Return [X, Y] of the center of cell containing provided text 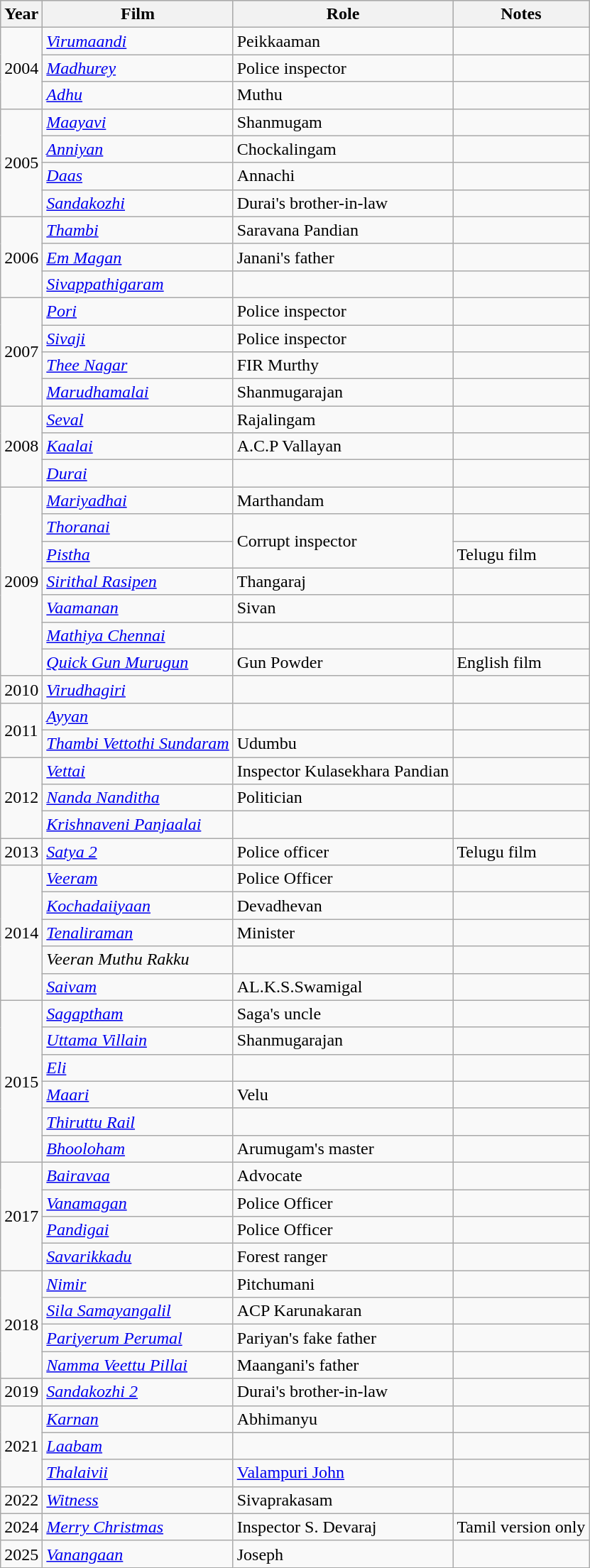
Minister [343, 933]
Sivaji [138, 339]
Em Magan [138, 257]
Kochadaiiyaan [138, 906]
Thalaivii [138, 1473]
Abhimanyu [343, 1419]
Savarikkadu [138, 1257]
Virumaandi [138, 41]
Peikkaaman [343, 41]
Maangani's father [343, 1365]
Madhurey [138, 68]
Krishnaveni Panjaalai [138, 825]
Inspector S. Devaraj [343, 1527]
Saravana Pandian [343, 230]
ACP Karunakaran [343, 1311]
Vaamanan [138, 608]
Pori [138, 311]
Gun Powder [343, 662]
Pitchumani [343, 1284]
2007 [21, 351]
2008 [21, 446]
Sandakozhi [138, 203]
Maayavi [138, 122]
2012 [21, 797]
Marthandam [343, 500]
Bhooloham [138, 1148]
2017 [21, 1216]
Bairavaa [138, 1175]
Forest ranger [343, 1257]
FIR Murthy [343, 366]
Thambi Vettothi Sundaram [138, 743]
2021 [21, 1446]
Nanda Nanditha [138, 798]
2024 [21, 1527]
Thambi [138, 230]
Eli [138, 1068]
Seval [138, 420]
Mariyadhai [138, 500]
Marudhamalai [138, 393]
Saga's uncle [343, 1014]
Thiruttu Rail [138, 1122]
Devadhevan [343, 906]
Sivan [343, 608]
Rajalingam [343, 420]
Pariyan's fake father [343, 1338]
Laabam [138, 1446]
Veeran Muthu Rakku [138, 960]
Arumugam's master [343, 1148]
Chockalingam [343, 149]
Namma Veettu Pillai [138, 1365]
2019 [21, 1392]
Police officer [343, 852]
2022 [21, 1500]
Valampuri John [343, 1473]
Udumbu [343, 743]
Sila Samayangalil [138, 1311]
Film [138, 14]
Adhu [138, 95]
Virudhagiri [138, 689]
Witness [138, 1500]
English film [521, 662]
2006 [21, 257]
Karnan [138, 1419]
2014 [21, 933]
Vanamagan [138, 1203]
Sandakozhi 2 [138, 1392]
Corrupt inspector [343, 541]
Durai [138, 473]
2010 [21, 689]
Pistha [138, 554]
Politician [343, 798]
2009 [21, 581]
Merry Christmas [138, 1527]
Pariyerum Perumal [138, 1338]
Year [21, 14]
2018 [21, 1325]
2013 [21, 852]
2005 [21, 163]
Shanmugam [343, 122]
Daas [138, 176]
Thee Nagar [138, 366]
Veeram [138, 879]
2025 [21, 1554]
Annachi [343, 176]
Tenaliraman [138, 933]
Notes [521, 14]
Ayyan [138, 716]
Quick Gun Murugun [138, 662]
Mathiya Chennai [138, 635]
Nimir [138, 1284]
A.C.P Vallayan [343, 446]
Sivappathigaram [138, 284]
Vanangaan [138, 1554]
Janani's father [343, 257]
Joseph [343, 1554]
Pandigai [138, 1230]
Inspector Kulasekhara Pandian [343, 770]
Kaalai [138, 446]
2015 [21, 1081]
Sivaprakasam [343, 1500]
Maari [138, 1095]
Sirithal Rasipen [138, 581]
Advocate [343, 1175]
AL.K.S.Swamigal [343, 987]
Satya 2 [138, 852]
Anniyan [138, 149]
Thoranai [138, 527]
Tamil version only [521, 1527]
2011 [21, 730]
Velu [343, 1095]
Saivam [138, 987]
Thangaraj [343, 581]
Role [343, 14]
Muthu [343, 95]
Vettai [138, 770]
Uttama Villain [138, 1041]
Sagaptham [138, 1014]
2004 [21, 68]
